Output the [X, Y] coordinate of the center of the cell containing the given text.  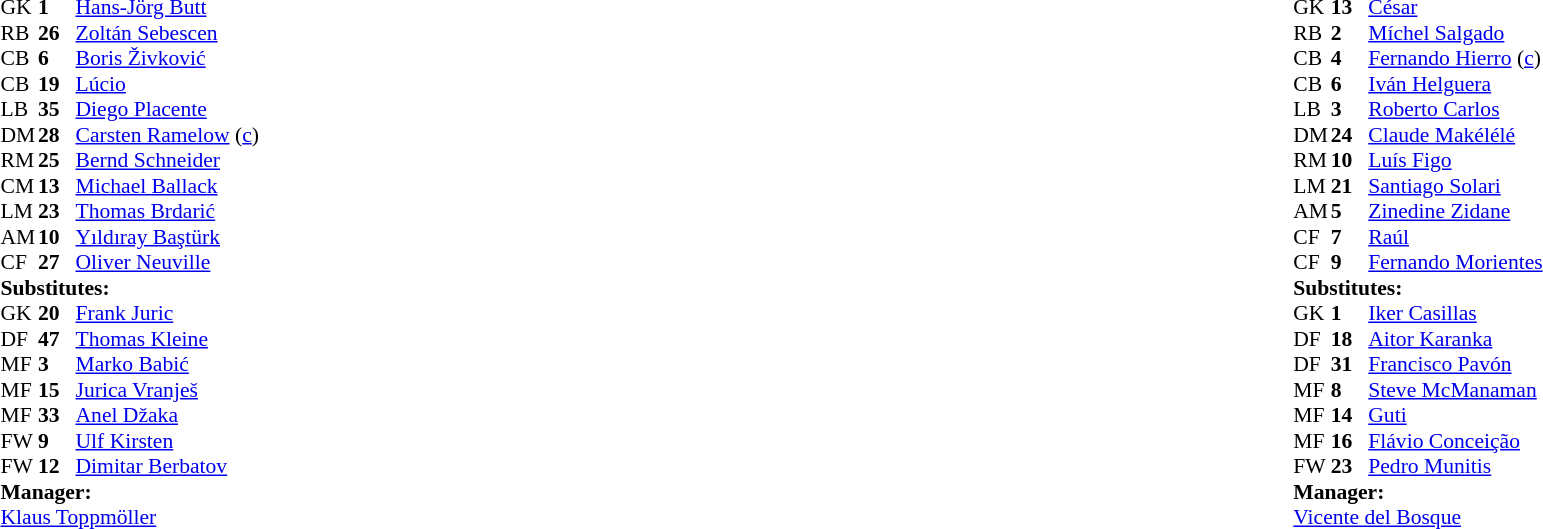
26 [57, 33]
28 [57, 135]
Zinedine Zidane [1455, 211]
5 [1350, 211]
CM [19, 186]
Pedro Munitis [1455, 467]
Dimitar Berbatov [168, 467]
31 [1350, 365]
7 [1350, 237]
20 [57, 313]
Roberto Carlos [1455, 109]
12 [57, 467]
Yıldıray Baştürk [168, 237]
47 [57, 339]
Anel Džaka [168, 415]
Claude Makélélé [1455, 135]
Michael Ballack [168, 186]
Míchel Salgado [1455, 33]
35 [57, 109]
4 [1350, 59]
25 [57, 161]
Aitor Karanka [1455, 339]
18 [1350, 339]
Ulf Kirsten [168, 441]
2 [1350, 33]
Luís Figo [1455, 161]
Guti [1455, 415]
Santiago Solari [1455, 186]
33 [57, 415]
Raúl [1455, 237]
Carsten Ramelow (c) [168, 135]
Francisco Pavón [1455, 365]
Fernando Hierro (c) [1455, 59]
14 [1350, 415]
Oliver Neuville [168, 263]
Steve McManaman [1455, 390]
Iván Helguera [1455, 84]
Flávio Conceição [1455, 441]
21 [1350, 186]
Iker Casillas [1455, 313]
Bernd Schneider [168, 161]
24 [1350, 135]
Thomas Brdarić [168, 211]
Lúcio [168, 84]
19 [57, 84]
Marko Babić [168, 365]
Frank Juric [168, 313]
Fernando Morientes [1455, 263]
8 [1350, 390]
Boris Živković [168, 59]
13 [57, 186]
Diego Placente [168, 109]
15 [57, 390]
1 [1350, 313]
16 [1350, 441]
Zoltán Sebescen [168, 33]
Thomas Kleine [168, 339]
Jurica Vranješ [168, 390]
27 [57, 263]
